Capture the cell that displays the provided text and extract its (x, y) central coordinate. 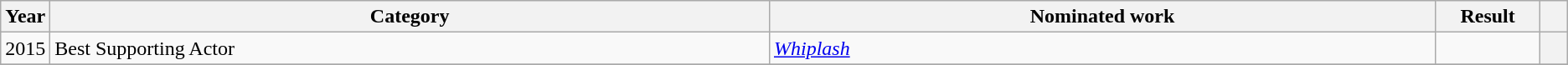
Best Supporting Actor (410, 48)
Whiplash (1102, 48)
Nominated work (1102, 17)
Category (410, 17)
2015 (25, 48)
Result (1488, 17)
Year (25, 17)
